Output the (x, y) coordinate of the center of the cell containing the given text.  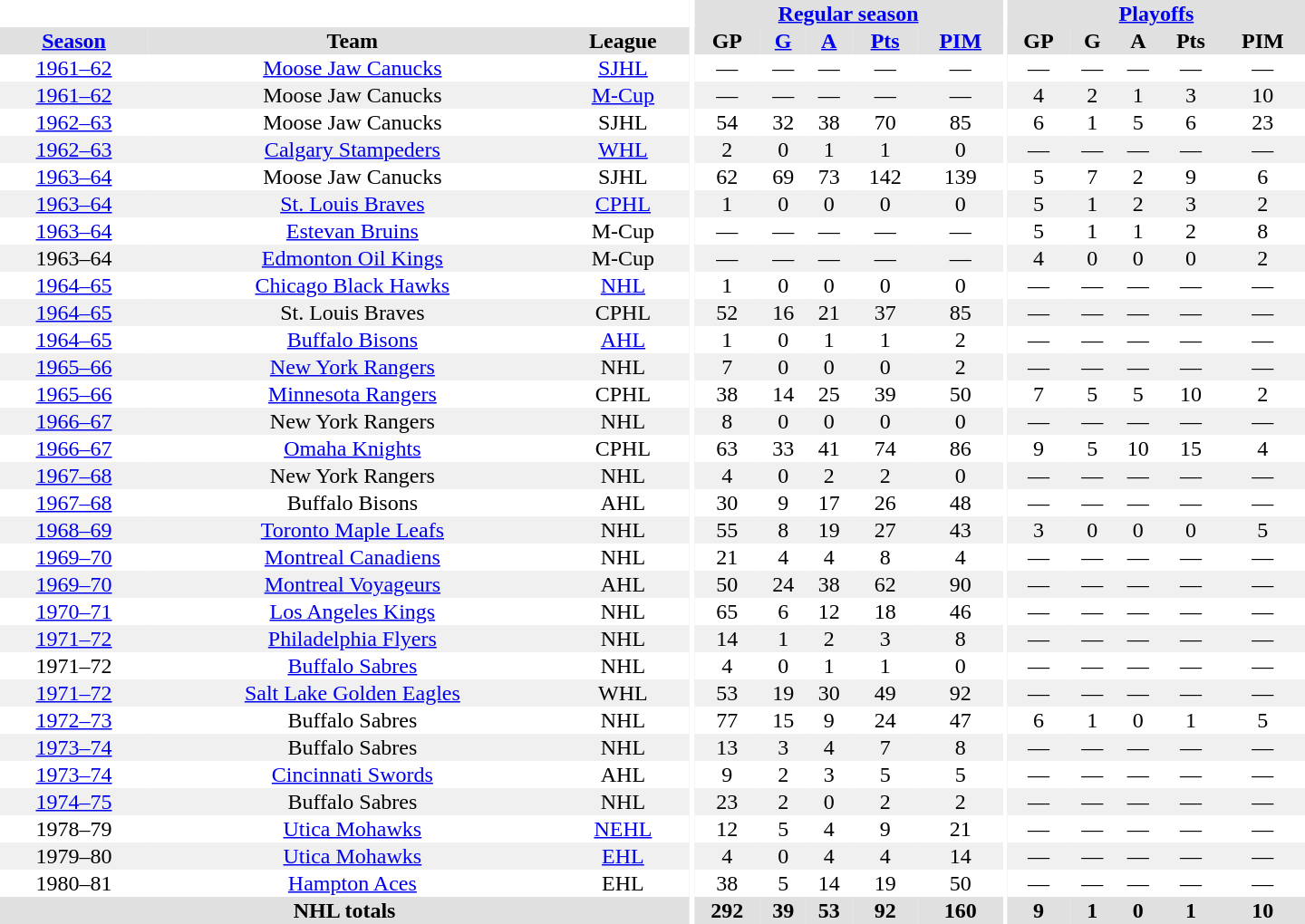
Montreal Voyageurs (353, 584)
139 (961, 177)
47 (961, 720)
70 (884, 122)
Cincinnati Swords (353, 775)
48 (961, 503)
Season (74, 41)
Omaha Knights (353, 448)
160 (961, 910)
1974–75 (74, 802)
Salt Lake Golden Eagles (353, 693)
69 (783, 177)
Philadelphia Flyers (353, 639)
18 (884, 611)
41 (830, 448)
Montreal Canadiens (353, 557)
1968–69 (74, 530)
55 (727, 530)
Regular season (848, 14)
77 (727, 720)
32 (783, 122)
46 (961, 611)
292 (727, 910)
52 (727, 313)
74 (884, 448)
16 (783, 313)
37 (884, 313)
Team (353, 41)
Calgary Stampeders (353, 149)
Edmonton Oil Kings (353, 258)
Minnesota Rangers (353, 394)
Hampton Aces (353, 883)
League (623, 41)
Playoffs (1156, 14)
54 (727, 122)
17 (830, 503)
73 (830, 177)
13 (727, 747)
65 (727, 611)
90 (961, 584)
Estevan Bruins (353, 231)
25 (830, 394)
26 (884, 503)
1980–81 (74, 883)
1970–71 (74, 611)
49 (884, 693)
1972–73 (74, 720)
NHL totals (344, 910)
86 (961, 448)
Los Angeles Kings (353, 611)
27 (884, 530)
Toronto Maple Leafs (353, 530)
NEHL (623, 829)
43 (961, 530)
33 (783, 448)
Chicago Black Hawks (353, 285)
142 (884, 177)
1979–80 (74, 856)
63 (727, 448)
1978–79 (74, 829)
